For the text-containing cell, return its midpoint in [x, y] coordinate format. 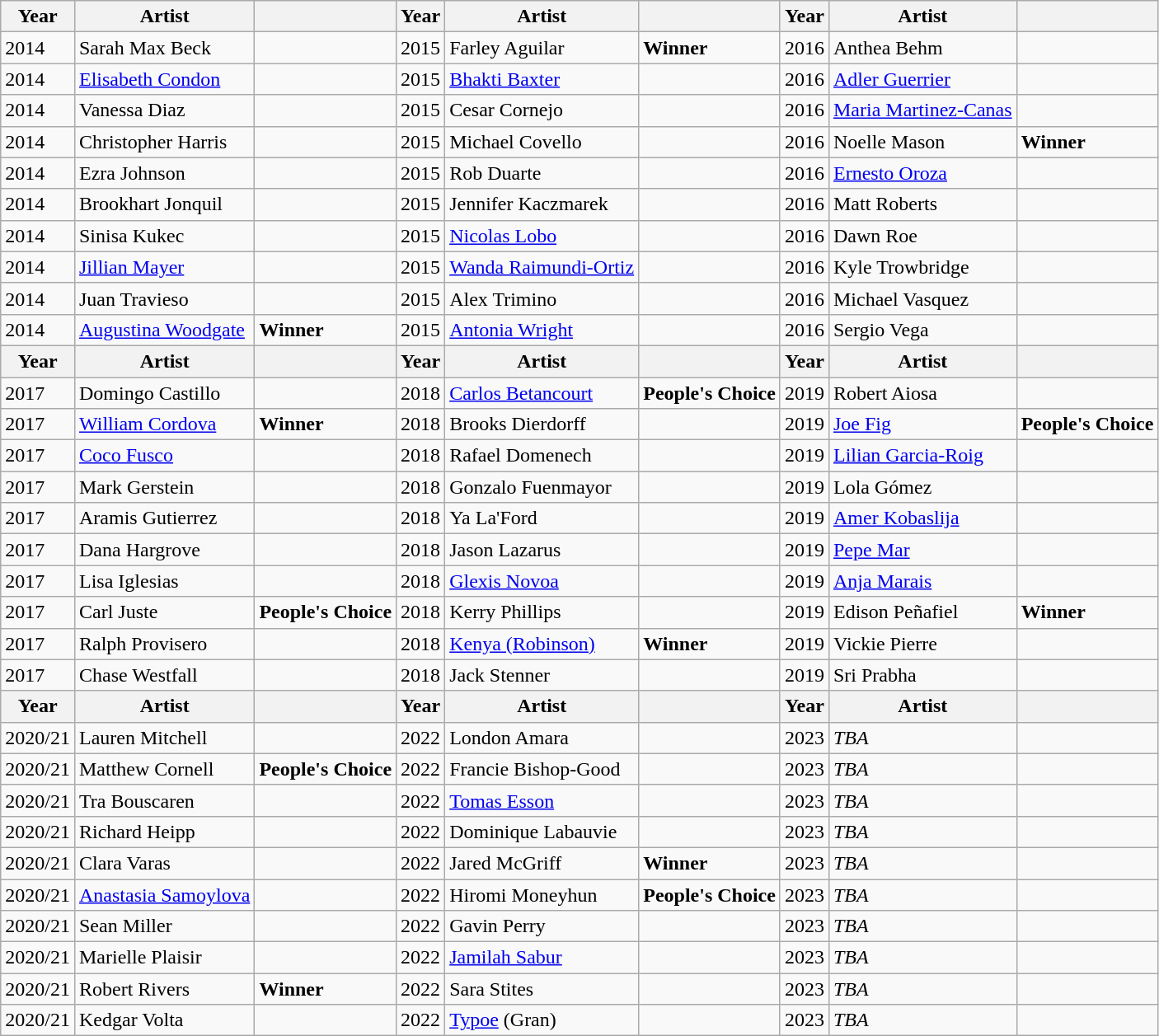
Carl Juste [164, 612]
Vanessa Diaz [164, 110]
Gonzalo Fuenmayor [542, 487]
Dominique Labauvie [542, 832]
Jack Stenner [542, 675]
Michael Covello [542, 142]
Brooks Dierdorff [542, 424]
Jared McGriff [542, 863]
Juan Travieso [164, 298]
Amer Kobaslija [922, 518]
Pepe Mar [922, 550]
Jennifer Kaczmarek [542, 204]
Tra Bouscaren [164, 800]
Nicolas Lobo [542, 236]
Hiromi Moneyhun [542, 894]
Michael Vasquez [922, 298]
Dawn Roe [922, 236]
Antonia Wright [542, 330]
Clara Varas [164, 863]
London Amara [542, 738]
Lauren Mitchell [164, 738]
Christopher Harris [164, 142]
Farley Aguilar [542, 48]
Elisabeth Condon [164, 79]
Robert Aiosa [922, 393]
Lilian Garcia-Roig [922, 456]
Carlos Betancourt [542, 393]
Aramis Gutierrez [164, 518]
Robert Rivers [164, 989]
Noelle Mason [922, 142]
Lola Gómez [922, 487]
Typoe (Gran) [542, 1020]
Sergio Vega [922, 330]
Dana Hargrove [164, 550]
Lisa Iglesias [164, 581]
Gavin Perry [542, 926]
Jillian Mayer [164, 267]
Sarah Max Beck [164, 48]
Sara Stites [542, 989]
Ya La'Ford [542, 518]
Sri Prabha [922, 675]
Anja Marais [922, 581]
Anastasia Samoylova [164, 894]
Brookhart Jonquil [164, 204]
Richard Heipp [164, 832]
Kerry Phillips [542, 612]
Francie Bishop-Good [542, 769]
Maria Martinez-Canas [922, 110]
Jason Lazarus [542, 550]
Sinisa Kukec [164, 236]
Glexis Novoa [542, 581]
Wanda Raimundi-Ortiz [542, 267]
Jamilah Sabur [542, 958]
Kyle Trowbridge [922, 267]
Kenya (Robinson) [542, 644]
Rob Duarte [542, 173]
Matt Roberts [922, 204]
Anthea Behm [922, 48]
Ezra Johnson [164, 173]
Mark Gerstein [164, 487]
Cesar Cornejo [542, 110]
Tomas Esson [542, 800]
William Cordova [164, 424]
Ernesto Oroza [922, 173]
Vickie Pierre [922, 644]
Sean Miller [164, 926]
Adler Guerrier [922, 79]
Ralph Provisero [164, 644]
Coco Fusco [164, 456]
Rafael Domenech [542, 456]
Edison Peñafiel [922, 612]
Kedgar Volta [164, 1020]
Domingo Castillo [164, 393]
Matthew Cornell [164, 769]
Joe Fig [922, 424]
Alex Trimino [542, 298]
Chase Westfall [164, 675]
Marielle Plaisir [164, 958]
Bhakti Baxter [542, 79]
Augustina Woodgate [164, 330]
